Output the (X, Y) coordinate of the center of the cell containing the given text.  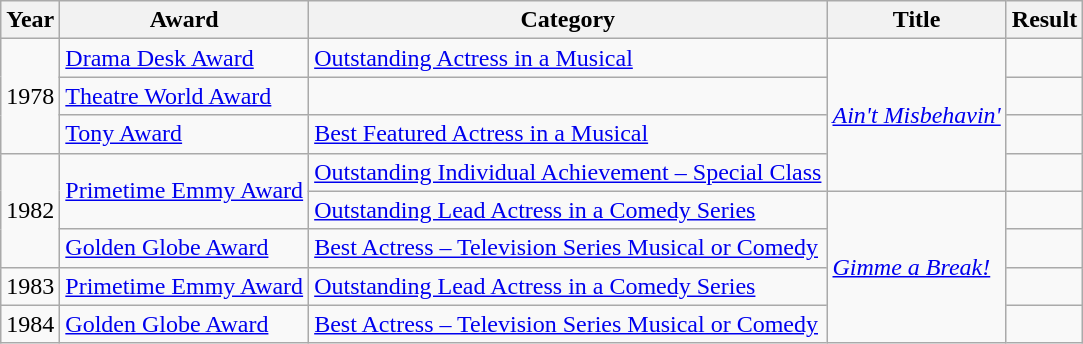
Best Featured Actress in a Musical (568, 134)
Drama Desk Award (184, 58)
Ain't Misbehavin' (916, 115)
Category (568, 20)
1984 (30, 324)
Gimme a Break! (916, 267)
Tony Award (184, 134)
Result (1044, 20)
1982 (30, 210)
Award (184, 20)
Outstanding Individual Achievement – Special Class (568, 172)
Outstanding Actress in a Musical (568, 58)
1978 (30, 96)
Theatre World Award (184, 96)
Year (30, 20)
Title (916, 20)
1983 (30, 286)
